Pinpoint the cell where the given text exists, returning its [X, Y] midpoint coordinate. 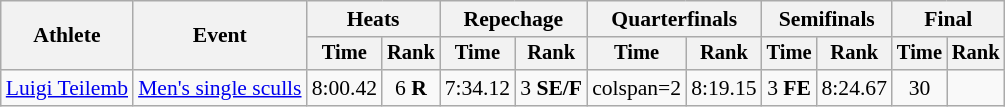
Heats [374, 19]
Event [220, 36]
Men's single sculls [220, 88]
Repechage [514, 19]
6 R [411, 88]
Quarterfinals [674, 19]
Semifinals [827, 19]
3 SE/F [551, 88]
8:00.42 [344, 88]
30 [920, 88]
Luigi Teilemb [67, 88]
colspan=2 [636, 88]
Athlete [67, 36]
7:34.12 [478, 88]
3 FE [790, 88]
8:24.67 [854, 88]
8:19.15 [724, 88]
Final [948, 19]
